Find where the given text appears and provide that cell's center as (x, y) coordinate. 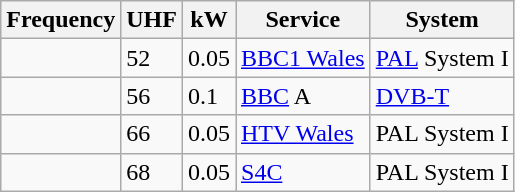
HTV Wales (304, 134)
66 (152, 134)
Frequency (61, 20)
0.1 (208, 96)
BBC1 Wales (304, 58)
UHF (152, 20)
System (442, 20)
Service (304, 20)
kW (208, 20)
DVB-T (442, 96)
52 (152, 58)
56 (152, 96)
BBC A (304, 96)
S4C (304, 172)
68 (152, 172)
